Return [X, Y] of the center of cell containing provided text 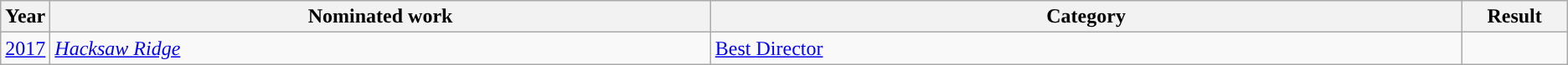
Hacksaw Ridge [380, 48]
Nominated work [380, 17]
Category [1086, 17]
2017 [25, 48]
Year [25, 17]
Result [1514, 17]
Best Director [1086, 48]
